Return the [X, Y] coordinate for the center point of the cell that contains the specified text.  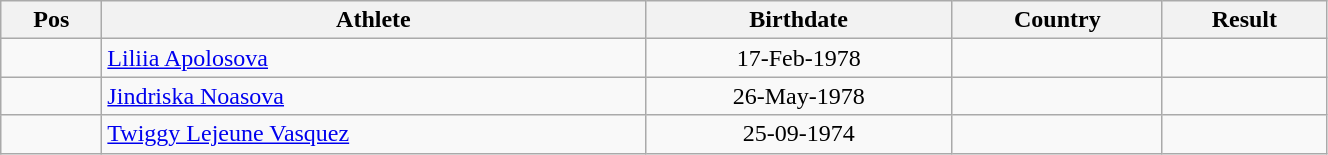
Result [1244, 20]
Jindriska Noasova [374, 96]
Twiggy Lejeune Vasquez [374, 134]
Country [1057, 20]
26-May-1978 [798, 96]
Athlete [374, 20]
17-Feb-1978 [798, 58]
Pos [52, 20]
Liliia Apolosova [374, 58]
Birthdate [798, 20]
25-09-1974 [798, 134]
